Pinpoint the cell where the given text exists, returning its [x, y] midpoint coordinate. 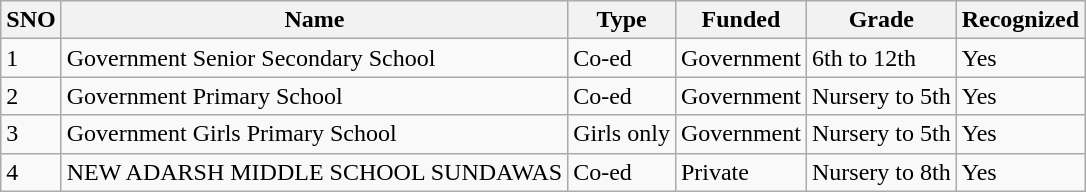
6th to 12th [881, 58]
Funded [740, 20]
Girls only [622, 134]
Name [314, 20]
Government Primary School [314, 96]
SNO [31, 20]
Grade [881, 20]
Nursery to 8th [881, 172]
Type [622, 20]
NEW ADARSH MIDDLE SCHOOL SUNDAWAS [314, 172]
3 [31, 134]
Government Girls Primary School [314, 134]
Government Senior Secondary School [314, 58]
2 [31, 96]
4 [31, 172]
Recognized [1020, 20]
Private [740, 172]
1 [31, 58]
